Determine the (x, y) coordinate at the center of the cell enclosing the given text.  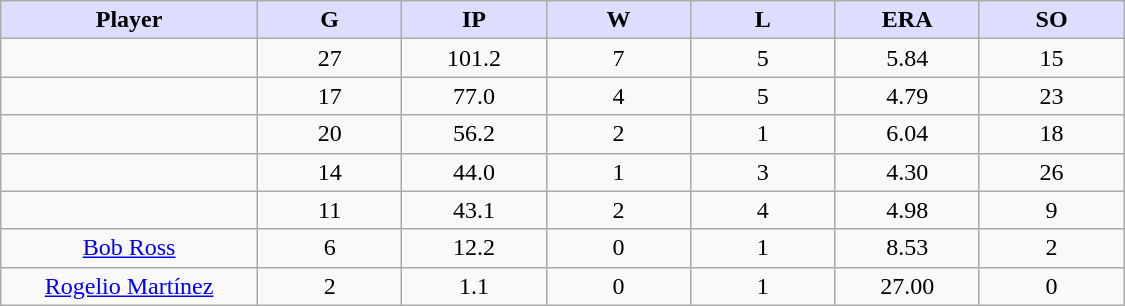
5.84 (907, 58)
27 (329, 58)
17 (329, 96)
6 (329, 248)
15 (1052, 58)
SO (1052, 20)
56.2 (474, 134)
9 (1052, 210)
W (618, 20)
Rogelio Martínez (130, 286)
IP (474, 20)
G (329, 20)
Bob Ross (130, 248)
6.04 (907, 134)
4.79 (907, 96)
3 (763, 172)
4.30 (907, 172)
L (763, 20)
1.1 (474, 286)
11 (329, 210)
101.2 (474, 58)
12.2 (474, 248)
14 (329, 172)
23 (1052, 96)
ERA (907, 20)
27.00 (907, 286)
20 (329, 134)
26 (1052, 172)
8.53 (907, 248)
43.1 (474, 210)
Player (130, 20)
18 (1052, 134)
77.0 (474, 96)
44.0 (474, 172)
7 (618, 58)
4.98 (907, 210)
